Find where the given text appears and provide that cell's center as (X, Y) coordinate. 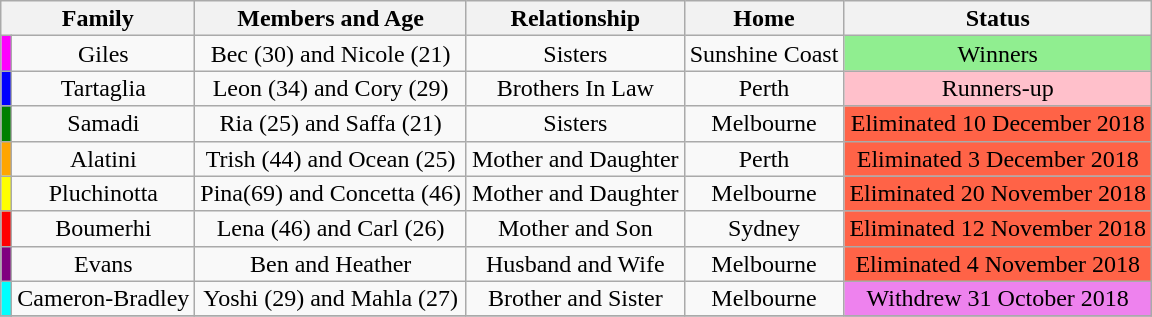
Eliminated 3 December 2018 (998, 158)
Lena (46) and Carl (26) (331, 228)
Sunshine Coast (764, 54)
Pluchinotta (104, 194)
Home (764, 18)
Cameron-Bradley (104, 298)
Tartaglia (104, 88)
Pina(69) and Concetta (46) (331, 194)
Members and Age (331, 18)
Runners-up (998, 88)
Samadi (104, 124)
Evans (104, 264)
Status (998, 18)
Eliminated 20 November 2018 (998, 194)
Ben and Heather (331, 264)
Eliminated 4 November 2018 (998, 264)
Alatini (104, 158)
Husband and Wife (575, 264)
Leon (34) and Cory (29) (331, 88)
Family (98, 18)
Brothers In Law (575, 88)
Bec (30) and Nicole (21) (331, 54)
Trish (44) and Ocean (25) (331, 158)
Brother and Sister (575, 298)
Yoshi (29) and Mahla (27) (331, 298)
Winners (998, 54)
Boumerhi (104, 228)
Giles (104, 54)
Ria (25) and Saffa (21) (331, 124)
Eliminated 10 December 2018 (998, 124)
Sydney (764, 228)
Relationship (575, 18)
Mother and Son (575, 228)
Eliminated 12 November 2018 (998, 228)
Withdrew 31 October 2018 (998, 298)
